Output the (X, Y) coordinate of the center of the cell containing the given text.  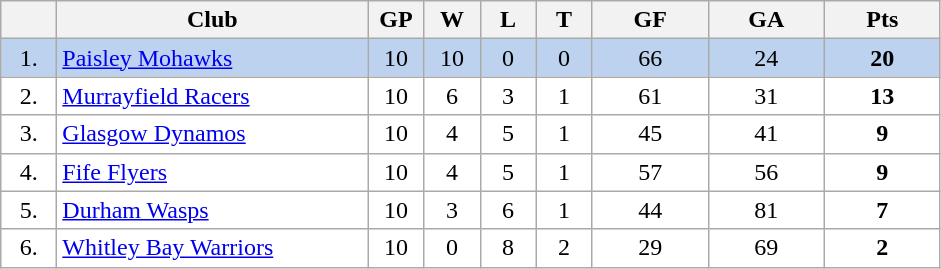
Durham Wasps (212, 210)
4. (29, 172)
GA (766, 20)
Fife Flyers (212, 172)
24 (766, 58)
69 (766, 248)
45 (650, 134)
Club (212, 20)
7 (882, 210)
Murrayfield Racers (212, 96)
6. (29, 248)
44 (650, 210)
Paisley Mohawks (212, 58)
61 (650, 96)
20 (882, 58)
3. (29, 134)
57 (650, 172)
Whitley Bay Warriors (212, 248)
GP (396, 20)
31 (766, 96)
8 (508, 248)
56 (766, 172)
5. (29, 210)
29 (650, 248)
41 (766, 134)
81 (766, 210)
66 (650, 58)
GF (650, 20)
T (564, 20)
L (508, 20)
2. (29, 96)
Pts (882, 20)
W (452, 20)
Glasgow Dynamos (212, 134)
1. (29, 58)
13 (882, 96)
